Capture the cell that displays the provided text and extract its (x, y) central coordinate. 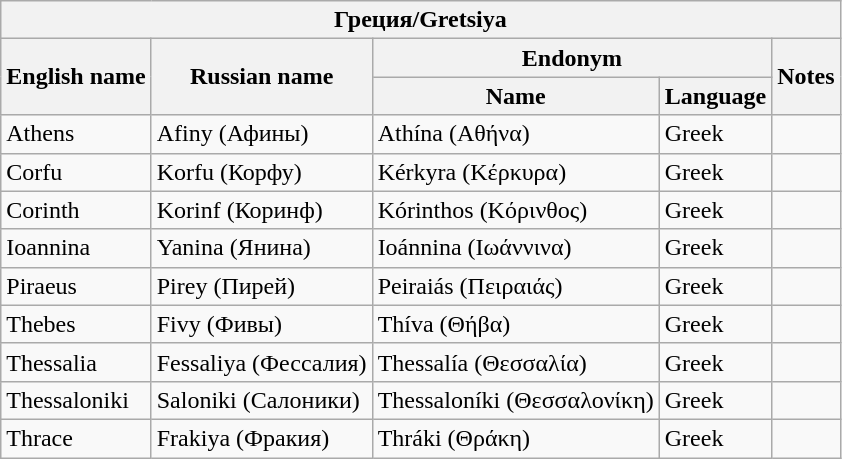
English name (76, 77)
Korfu (Корфу) (262, 172)
Athína (Αθήνα) (516, 134)
Piraeus (76, 286)
Thessalia (76, 362)
Греция/Gretsiya (420, 20)
Thessaloniki (76, 400)
Athens (76, 134)
Pirey (Пирей) (262, 286)
Notes (806, 77)
Yanina (Янина) (262, 248)
Thíva (Θήβα) (516, 324)
Saloniki (Салоники) (262, 400)
Kérkyra (Κέρκυρα) (516, 172)
Ioánnina (Ιωάννινα) (516, 248)
Korinf (Коринф) (262, 210)
Russian name (262, 77)
Frakiya (Фракия) (262, 438)
Ioannina (76, 248)
Thrace (76, 438)
Thessalía (Θεσσαλία) (516, 362)
Name (516, 96)
Thebes (76, 324)
Corfu (76, 172)
Kórinthos (Κόρινθος) (516, 210)
Fessaliya (Фессалия) (262, 362)
Endonym (572, 58)
Language (715, 96)
Thráki (Θράκη) (516, 438)
Corinth (76, 210)
Thessaloníki (Θεσσαλονίκη) (516, 400)
Fivy (Фивы) (262, 324)
Peiraiás (Πειραιάς) (516, 286)
Afiny (Афины) (262, 134)
